Return (X, Y) of the center of cell containing provided text 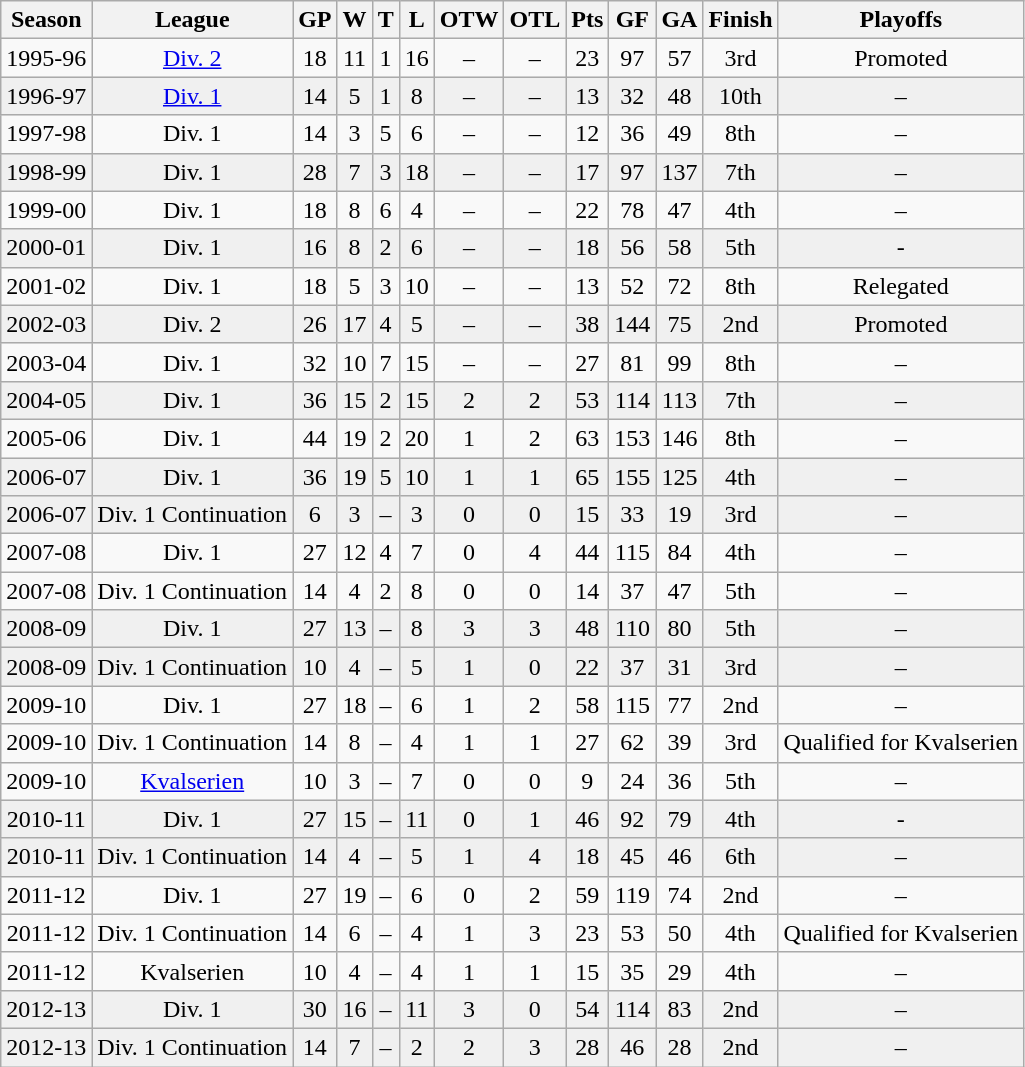
Pts (588, 20)
30 (315, 1009)
W (354, 20)
137 (680, 172)
144 (632, 324)
OTL (535, 20)
Finish (740, 20)
77 (680, 705)
56 (632, 248)
113 (680, 400)
110 (632, 629)
League (192, 20)
92 (632, 819)
29 (680, 971)
2001-02 (46, 286)
OTW (469, 20)
2005-06 (46, 438)
65 (588, 477)
T (386, 20)
L (416, 20)
2002-03 (46, 324)
153 (632, 438)
GP (315, 20)
2000-01 (46, 248)
146 (680, 438)
26 (315, 324)
1998-99 (46, 172)
83 (680, 1009)
GA (680, 20)
62 (632, 743)
78 (632, 210)
1997-98 (46, 134)
81 (632, 362)
49 (680, 134)
99 (680, 362)
45 (632, 857)
125 (680, 477)
59 (588, 895)
6th (740, 857)
Relegated (901, 286)
Season (46, 20)
50 (680, 933)
54 (588, 1009)
74 (680, 895)
63 (588, 438)
38 (588, 324)
35 (632, 971)
57 (680, 58)
Playoffs (901, 20)
119 (632, 895)
84 (680, 553)
1995-96 (46, 58)
24 (632, 781)
9 (588, 781)
20 (416, 438)
1996-97 (46, 96)
155 (632, 477)
1999-00 (46, 210)
52 (632, 286)
33 (632, 515)
75 (680, 324)
31 (680, 667)
2004-05 (46, 400)
80 (680, 629)
10th (740, 96)
72 (680, 286)
2003-04 (46, 362)
GF (632, 20)
79 (680, 819)
39 (680, 743)
